Determine the (X, Y) coordinate at the center of the cell enclosing the given text.  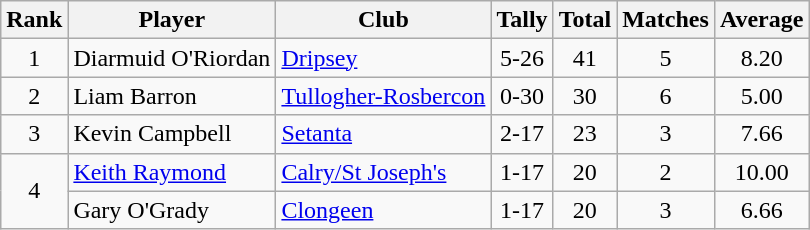
Calry/St Joseph's (384, 172)
Setanta (384, 134)
7.66 (762, 134)
Player (172, 20)
Kevin Campbell (172, 134)
Total (585, 20)
Rank (34, 20)
23 (585, 134)
Liam Barron (172, 96)
5.00 (762, 96)
Tullogher-Rosbercon (384, 96)
5 (666, 58)
Clongeen (384, 210)
Average (762, 20)
8.20 (762, 58)
41 (585, 58)
Gary O'Grady (172, 210)
Keith Raymond (172, 172)
0-30 (522, 96)
30 (585, 96)
Tally (522, 20)
4 (34, 191)
6 (666, 96)
Club (384, 20)
Matches (666, 20)
Diarmuid O'Riordan (172, 58)
6.66 (762, 210)
5-26 (522, 58)
1 (34, 58)
10.00 (762, 172)
2-17 (522, 134)
Dripsey (384, 58)
